Extract the [X, Y] coordinate from the center of the cell holding the provided text.  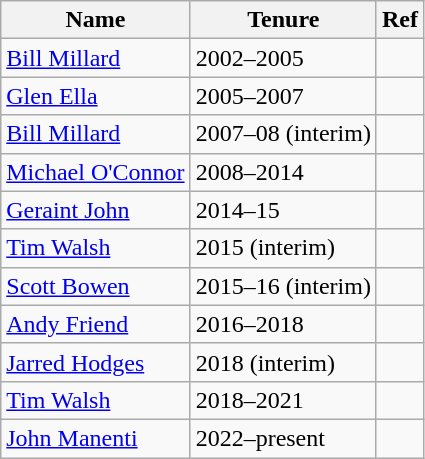
2015–16 (interim) [283, 286]
Andy Friend [96, 324]
Ref [400, 20]
2014–15 [283, 210]
Tenure [283, 20]
2008–2014 [283, 172]
2018–2021 [283, 400]
Scott Bowen [96, 286]
Jarred Hodges [96, 362]
2002–2005 [283, 58]
2016–2018 [283, 324]
Michael O'Connor [96, 172]
2005–2007 [283, 96]
2018 (interim) [283, 362]
2007–08 (interim) [283, 134]
Geraint John [96, 210]
John Manenti [96, 438]
Name [96, 20]
2015 (interim) [283, 248]
Glen Ella [96, 96]
2022–present [283, 438]
